Provide the (X, Y) coordinate of the cell's center where the given text is located.  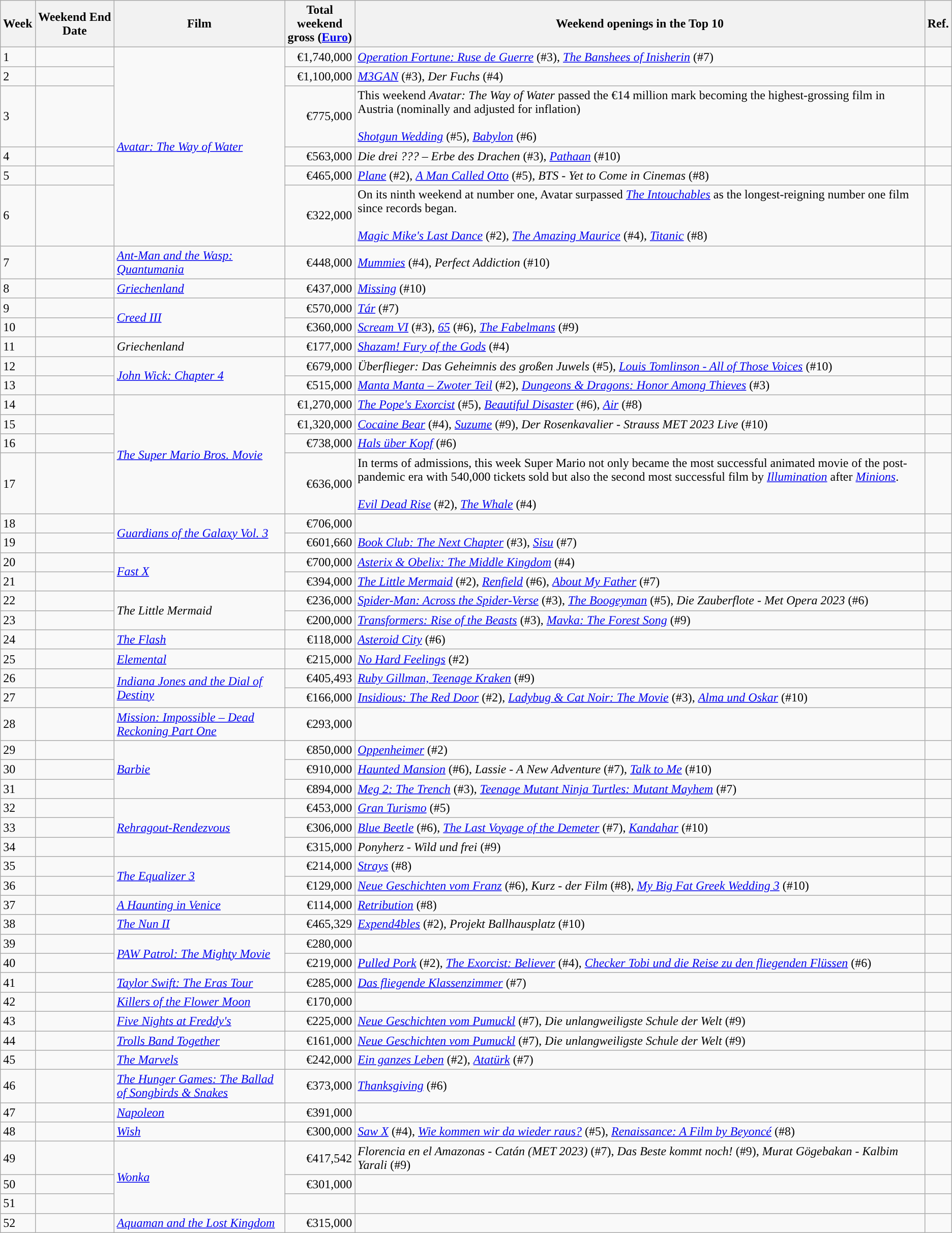
Elemental (199, 659)
Tár (#7) (640, 308)
€679,000 (320, 366)
€417,542 (320, 1158)
Creed III (199, 317)
Wonka (199, 1177)
23 (18, 620)
€394,000 (320, 581)
The Pope's Exorcist (#5), Beautiful Disaster (#6), Air (#8) (640, 405)
Weekend openings in the Top 10 (640, 24)
€775,000 (320, 116)
€177,000 (320, 346)
€285,000 (320, 982)
€738,000 (320, 444)
€601,660 (320, 543)
25 (18, 659)
€129,000 (320, 886)
29 (18, 750)
10 (18, 327)
Saw X (#4), Wie kommen wir da wieder raus? (#5), Renaissance: A Film by Beyoncé (#8) (640, 1132)
€242,000 (320, 1060)
48 (18, 1132)
Missing (#10) (640, 288)
Film (199, 24)
Hals über Kopf (#6) (640, 444)
Ruby Gillman, Teenage Kraken (#9) (640, 678)
Ref. (938, 24)
€465,329 (320, 924)
€300,000 (320, 1132)
€636,000 (320, 483)
€850,000 (320, 750)
Transformers: Rise of the Beasts (#3), Mavka: The Forest Song (#9) (640, 620)
Cocaine Bear (#4), Suzume (#9), Der Rosenkavalier - Strauss MET 2023 Live (#10) (640, 424)
€563,000 (320, 156)
20 (18, 562)
Fast X (199, 572)
€391,000 (320, 1112)
27 (18, 697)
€293,000 (320, 723)
15 (18, 424)
Insidious: The Red Door (#2), Ladybug & Cat Noir: The Movie (#3), Alma und Oskar (#10) (640, 697)
26 (18, 678)
€215,000 (320, 659)
Scream VI (#3), 65 (#6), The Fabelmans (#9) (640, 327)
41 (18, 982)
2 (18, 76)
52 (18, 1223)
The Equalizer 3 (199, 876)
The Little Mermaid (#2), Renfield (#6), About My Father (#7) (640, 581)
Strays (#8) (640, 866)
Book Club: The Next Chapter (#3), Sisu (#7) (640, 543)
1 (18, 57)
51 (18, 1203)
Die drei ??? – Erbe des Drachen (#3), Pathaan (#10) (640, 156)
Napoleon (199, 1112)
No Hard Feelings (#2) (640, 659)
€894,000 (320, 789)
14 (18, 405)
€200,000 (320, 620)
Plane (#2), A Man Called Otto (#5), BTS - Yet to Come in Cinemas (#8) (640, 175)
7 (18, 262)
€236,000 (320, 601)
37 (18, 905)
43 (18, 1021)
€114,000 (320, 905)
Gran Turismo (#5) (640, 808)
PAW Patrol: The Mighty Movie (199, 953)
Shazam! Fury of the Gods (#4) (640, 346)
40 (18, 963)
11 (18, 346)
Expend4bles (#2), Projekt Ballhausplatz (#10) (640, 924)
39 (18, 944)
30 (18, 770)
21 (18, 581)
28 (18, 723)
47 (18, 1112)
12 (18, 366)
€170,000 (320, 1002)
22 (18, 601)
38 (18, 924)
M3GAN (#3), Der Fuchs (#4) (640, 76)
Überflieger: Das Geheimnis des großen Juwels (#5), Louis Tomlinson - All of Those Voices (#10) (640, 366)
44 (18, 1040)
Trolls Band Together (199, 1040)
€453,000 (320, 808)
33 (18, 828)
34 (18, 847)
Weekend End Date (74, 24)
19 (18, 543)
31 (18, 789)
Operation Fortune: Ruse de Guerre (#3), The Banshees of Inisherin (#7) (640, 57)
Manta Manta – Zwoter Teil (#2), Dungeons & Dragons: Honor Among Thieves (#3) (640, 386)
€1,100,000 (320, 76)
Total weekendgross (Euro) (320, 24)
32 (18, 808)
Haunted Mansion (#6), Lassie - A New Adventure (#7), Talk to Me (#10) (640, 770)
Taylor Swift: The Eras Tour (199, 982)
16 (18, 444)
4 (18, 156)
9 (18, 308)
Mummies (#4), Perfect Addiction (#10) (640, 262)
€1,320,000 (320, 424)
The Super Mario Bros. Movie (199, 455)
Blue Beetle (#6), The Last Voyage of the Demeter (#7), Kandahar (#10) (640, 828)
Week (18, 24)
€465,000 (320, 175)
Oppenheimer (#2) (640, 750)
€700,000 (320, 562)
5 (18, 175)
13 (18, 386)
Ponyherz - Wild und frei (#9) (640, 847)
Retribution (#8) (640, 905)
€1,270,000 (320, 405)
Wish (199, 1132)
€118,000 (320, 639)
45 (18, 1060)
46 (18, 1087)
Ein ganzes Leben (#2), Atatürk (#7) (640, 1060)
Ant-Man and the Wasp: Quantumania (199, 262)
Spider-Man: Across the Spider-Verse (#3), The Boogeyman (#5), Die Zauberflote - Met Opera 2023 (#6) (640, 601)
€280,000 (320, 944)
17 (18, 483)
€448,000 (320, 262)
Five Nights at Freddy's (199, 1021)
€360,000 (320, 327)
Pulled Pork (#2), The Exorcist: Believer (#4), Checker Tobi und die Reise zu den fliegenden Flüssen (#6) (640, 963)
€306,000 (320, 828)
€515,000 (320, 386)
€322,000 (320, 216)
Rehragout-Rendezvous (199, 828)
The Flash (199, 639)
24 (18, 639)
€1,740,000 (320, 57)
€225,000 (320, 1021)
€166,000 (320, 697)
The Little Mermaid (199, 610)
Asterix & Obelix: The Middle Kingdom (#4) (640, 562)
Barbie (199, 770)
Killers of the Flower Moon (199, 1002)
€301,000 (320, 1184)
Meg 2: The Trench (#3), Teenage Mutant Ninja Turtles: Mutant Mayhem (#7) (640, 789)
42 (18, 1002)
The Nun II (199, 924)
€161,000 (320, 1040)
6 (18, 216)
50 (18, 1184)
€706,000 (320, 523)
John Wick: Chapter 4 (199, 375)
49 (18, 1158)
35 (18, 866)
The Marvels (199, 1060)
Das fliegende Klassenzimmer (#7) (640, 982)
3 (18, 116)
€214,000 (320, 866)
€570,000 (320, 308)
Avatar: The Way of Water (199, 146)
The Hunger Games: The Ballad of Songbirds & Snakes (199, 1087)
A Haunting in Venice (199, 905)
Mission: Impossible – Dead Reckoning Part One (199, 723)
€910,000 (320, 770)
Neue Geschichten vom Franz (#6), Kurz - der Film (#8), My Big Fat Greek Wedding 3 (#10) (640, 886)
36 (18, 886)
8 (18, 288)
Thanksgiving (#6) (640, 1087)
€405,493 (320, 678)
Asteroid City (#6) (640, 639)
€437,000 (320, 288)
Aquaman and the Lost Kingdom (199, 1223)
Guardians of the Galaxy Vol. 3 (199, 533)
€219,000 (320, 963)
€373,000 (320, 1087)
Indiana Jones and the Dial of Destiny (199, 688)
Florencia en el Amazonas - Catán (MET 2023) (#7), Das Beste kommt noch! (#9), Murat Gögebakan - Kalbim Yarali (#9) (640, 1158)
18 (18, 523)
